Extract the (x, y) coordinate from the center of the cell holding the provided text.  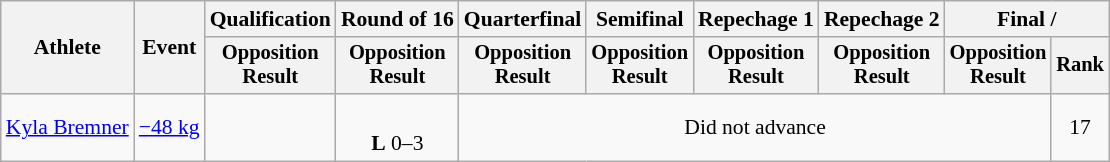
Kyla Bremner (68, 128)
Repechage 2 (882, 19)
17 (1080, 128)
Did not advance (755, 128)
Quarterfinal (523, 19)
Final / (1027, 19)
Round of 16 (398, 19)
L 0–3 (398, 128)
Repechage 1 (756, 19)
Semifinal (640, 19)
−48 kg (170, 128)
Qualification (270, 19)
Athlete (68, 48)
Event (170, 48)
Rank (1080, 66)
